From the cell containing the given text, extract its center point as (X, Y) coordinate. 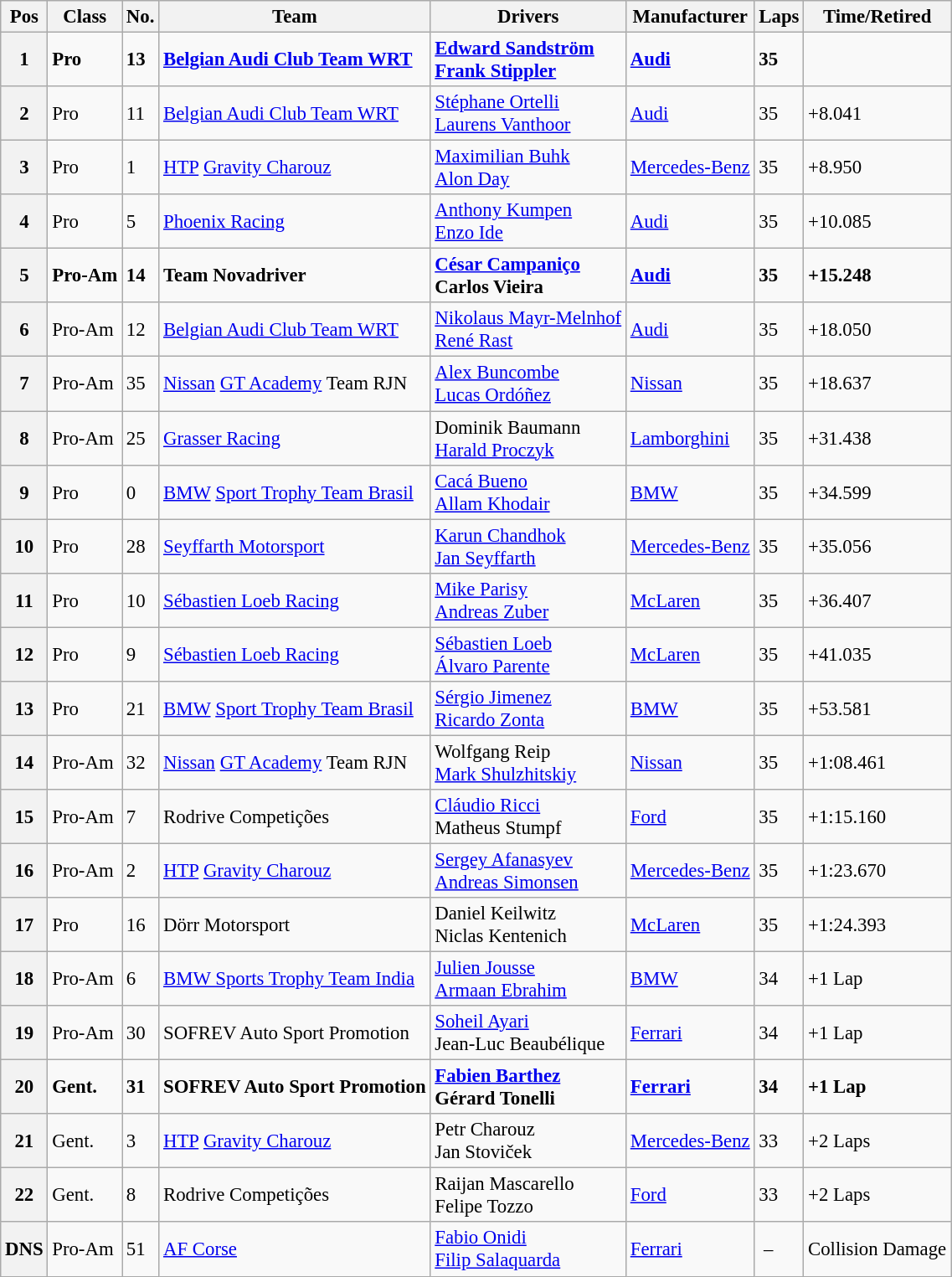
Fabien Barthez Gérard Tonelli (527, 1087)
Time/Retired (877, 17)
Fabio Onidi Filip Salaquarda (527, 1249)
31 (141, 1087)
Pos (24, 17)
Anthony Kumpen Enzo Ide (527, 221)
Alex Buncombe Lucas Ordóñez (527, 384)
Karun Chandhok Jan Seyffarth (527, 546)
Sergey Afanasyev Andreas Simonsen (527, 871)
– (779, 1249)
+8.950 (877, 167)
Phoenix Racing (295, 221)
30 (141, 1033)
18 (24, 980)
32 (141, 762)
Team Novadriver (295, 276)
Stéphane Ortelli Laurens Vanthoor (527, 114)
No. (141, 17)
Edward Sandström Frank Stippler (527, 60)
+15.248 (877, 276)
DNS (24, 1249)
Team (295, 17)
Dominik Baumann Harald Proczyk (527, 439)
Raijan Mascarello Felipe Tozzo (527, 1196)
Sérgio Jimenez Ricardo Zonta (527, 708)
+53.581 (877, 708)
+35.056 (877, 546)
51 (141, 1249)
+10.085 (877, 221)
Julien Jousse Armaan Ebrahim (527, 980)
+1:23.670 (877, 871)
Wolfgang Reip Mark Shulzhitskiy (527, 762)
Sébastien Loeb Álvaro Parente (527, 655)
AF Corse (295, 1249)
+1:24.393 (877, 924)
19 (24, 1033)
Maximilian Buhk Alon Day (527, 167)
20 (24, 1087)
+31.438 (877, 439)
Drivers (527, 17)
Daniel Keilwitz Niclas Kentenich (527, 924)
BMW Sports Trophy Team India (295, 980)
0 (141, 492)
Laps (779, 17)
28 (141, 546)
Petr Charouz Jan Stoviček (527, 1141)
+36.407 (877, 600)
+34.599 (877, 492)
Grasser Racing (295, 439)
4 (24, 221)
17 (24, 924)
22 (24, 1196)
Nikolaus Mayr-Melnhof René Rast (527, 330)
Cacá Bueno Allam Khodair (527, 492)
+18.637 (877, 384)
Manufacturer (690, 17)
Cláudio Ricci Matheus Stumpf (527, 817)
+8.041 (877, 114)
César Campaniço Carlos Vieira (527, 276)
Collision Damage (877, 1249)
25 (141, 439)
Dörr Motorsport (295, 924)
15 (24, 817)
Soheil Ayari Jean-Luc Beaubélique (527, 1033)
Lamborghini (690, 439)
+41.035 (877, 655)
+1:15.160 (877, 817)
Mike Parisy Andreas Zuber (527, 600)
+1:08.461 (877, 762)
Seyffarth Motorsport (295, 546)
Class (85, 17)
+18.050 (877, 330)
